Pinpoint the cell where the given text exists, returning its [X, Y] midpoint coordinate. 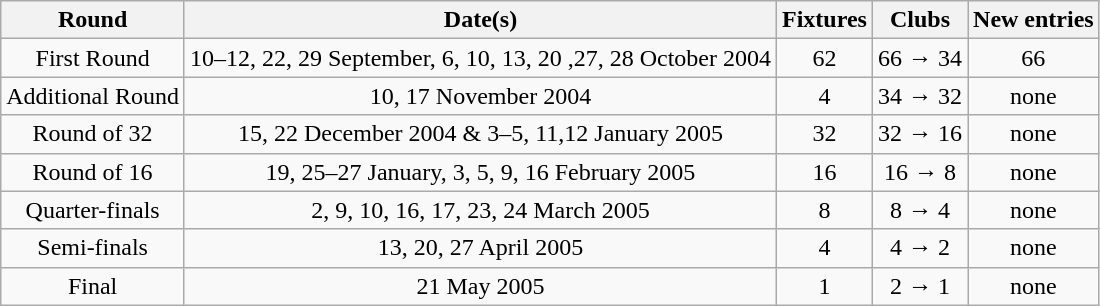
10, 17 November 2004 [480, 96]
10–12, 22, 29 September, 6, 10, 13, 20 ,27, 28 October 2004 [480, 58]
Clubs [920, 20]
Date(s) [480, 20]
First Round [93, 58]
34 → 32 [920, 96]
13, 20, 27 April 2005 [480, 248]
2, 9, 10, 16, 17, 23, 24 March 2005 [480, 210]
1 [825, 286]
16 [825, 172]
32 [825, 134]
21 May 2005 [480, 286]
Fixtures [825, 20]
16 → 8 [920, 172]
66 [1034, 58]
Round [93, 20]
Round of 16 [93, 172]
Additional Round [93, 96]
Quarter-finals [93, 210]
Round of 32 [93, 134]
32 → 16 [920, 134]
4 → 2 [920, 248]
66 → 34 [920, 58]
New entries [1034, 20]
19, 25–27 January, 3, 5, 9, 16 February 2005 [480, 172]
62 [825, 58]
Final [93, 286]
2 → 1 [920, 286]
Semi-finals [93, 248]
8 → 4 [920, 210]
8 [825, 210]
15, 22 December 2004 & 3–5, 11,12 January 2005 [480, 134]
